Return (x, y) of the center of cell containing provided text 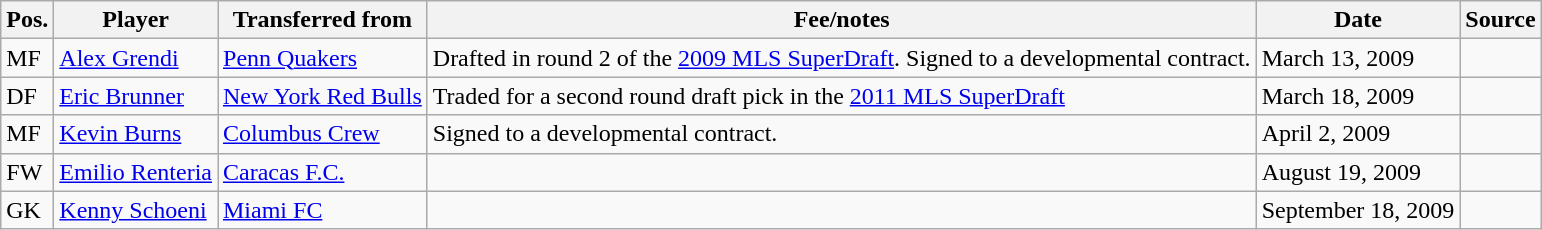
August 19, 2009 (1358, 172)
April 2, 2009 (1358, 134)
Miami FC (323, 210)
Eric Brunner (136, 96)
Pos. (28, 20)
September 18, 2009 (1358, 210)
Player (136, 20)
Source (1500, 20)
Transferred from (323, 20)
DF (28, 96)
New York Red Bulls (323, 96)
Emilio Renteria (136, 172)
FW (28, 172)
March 18, 2009 (1358, 96)
Fee/notes (842, 20)
Columbus Crew (323, 134)
GK (28, 210)
Caracas F.C. (323, 172)
Penn Quakers (323, 58)
March 13, 2009 (1358, 58)
Signed to a developmental contract. (842, 134)
Alex Grendi (136, 58)
Kenny Schoeni (136, 210)
Drafted in round 2 of the 2009 MLS SuperDraft. Signed to a developmental contract. (842, 58)
Kevin Burns (136, 134)
Traded for a second round draft pick in the 2011 MLS SuperDraft (842, 96)
Date (1358, 20)
